Identify which cell holds the provided text, then report its [x, y] central coordinate. 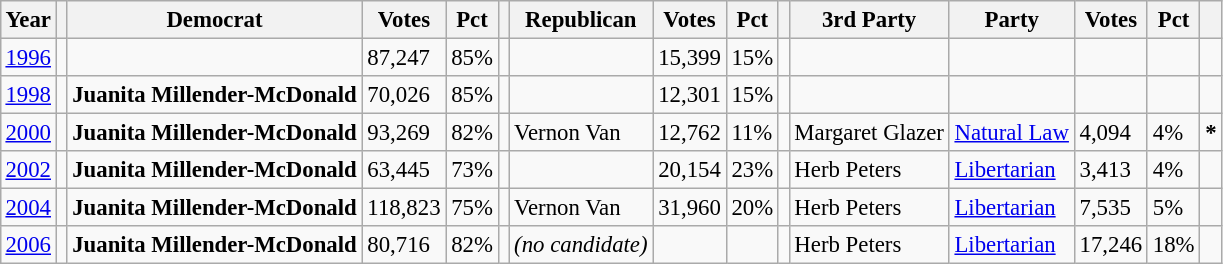
3,413 [1110, 170]
1998 [28, 95]
2004 [28, 208]
Year [28, 20]
17,246 [1110, 245]
80,716 [404, 245]
12,301 [690, 95]
15,399 [690, 57]
11% [752, 133]
2006 [28, 245]
12,762 [690, 133]
(no candidate) [581, 245]
* [1211, 133]
73% [472, 170]
Party [1012, 20]
63,445 [404, 170]
20% [752, 208]
4,094 [1110, 133]
7,535 [1110, 208]
23% [752, 170]
70,026 [404, 95]
87,247 [404, 57]
Natural Law [1012, 133]
2000 [28, 133]
3rd Party [869, 20]
75% [472, 208]
31,960 [690, 208]
118,823 [404, 208]
93,269 [404, 133]
18% [1173, 245]
2002 [28, 170]
Democrat [214, 20]
20,154 [690, 170]
5% [1173, 208]
Margaret Glazer [869, 133]
1996 [28, 57]
Republican [581, 20]
